Detect which cell encompasses the target text, then output its [X, Y] center coordinate. 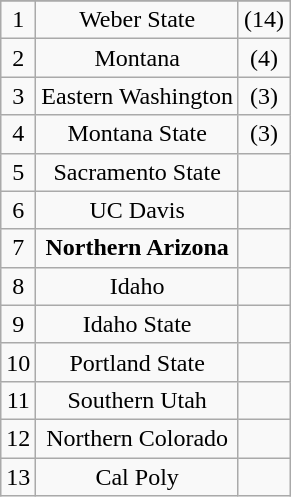
11 [18, 400]
10 [18, 362]
1 [18, 20]
Sacramento State [138, 172]
Montana State [138, 134]
Montana [138, 58]
6 [18, 210]
5 [18, 172]
Cal Poly [138, 477]
(14) [264, 20]
13 [18, 477]
4 [18, 134]
12 [18, 438]
(4) [264, 58]
8 [18, 286]
Weber State [138, 20]
Idaho State [138, 324]
7 [18, 248]
3 [18, 96]
Eastern Washington [138, 96]
Idaho [138, 286]
Southern Utah [138, 400]
UC Davis [138, 210]
9 [18, 324]
2 [18, 58]
Northern Arizona [138, 248]
Portland State [138, 362]
Northern Colorado [138, 438]
